Capture the cell that displays the provided text and extract its (X, Y) central coordinate. 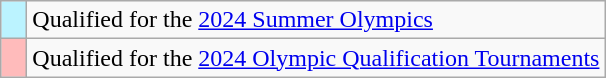
Qualified for the 2024 Olympic Qualification Tournaments (316, 58)
Qualified for the 2024 Summer Olympics (316, 20)
